Return the [X, Y] coordinate for the center point of the cell that contains the specified text.  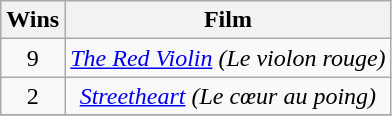
2 [33, 96]
The Red Violin (Le violon rouge) [228, 58]
Streetheart (Le cœur au poing) [228, 96]
9 [33, 58]
Wins [33, 20]
Film [228, 20]
